Provide the [X, Y] coordinate of the cell's center where the given text is located.  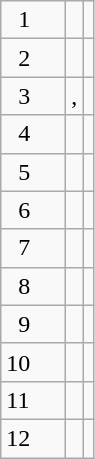
3 [34, 96]
10 [34, 362]
11 [34, 400]
, [74, 96]
8 [34, 286]
4 [34, 134]
2 [34, 58]
5 [34, 172]
7 [34, 248]
1 [34, 20]
9 [34, 324]
6 [34, 210]
12 [34, 438]
